Find where the given text appears and provide that cell's center as (X, Y) coordinate. 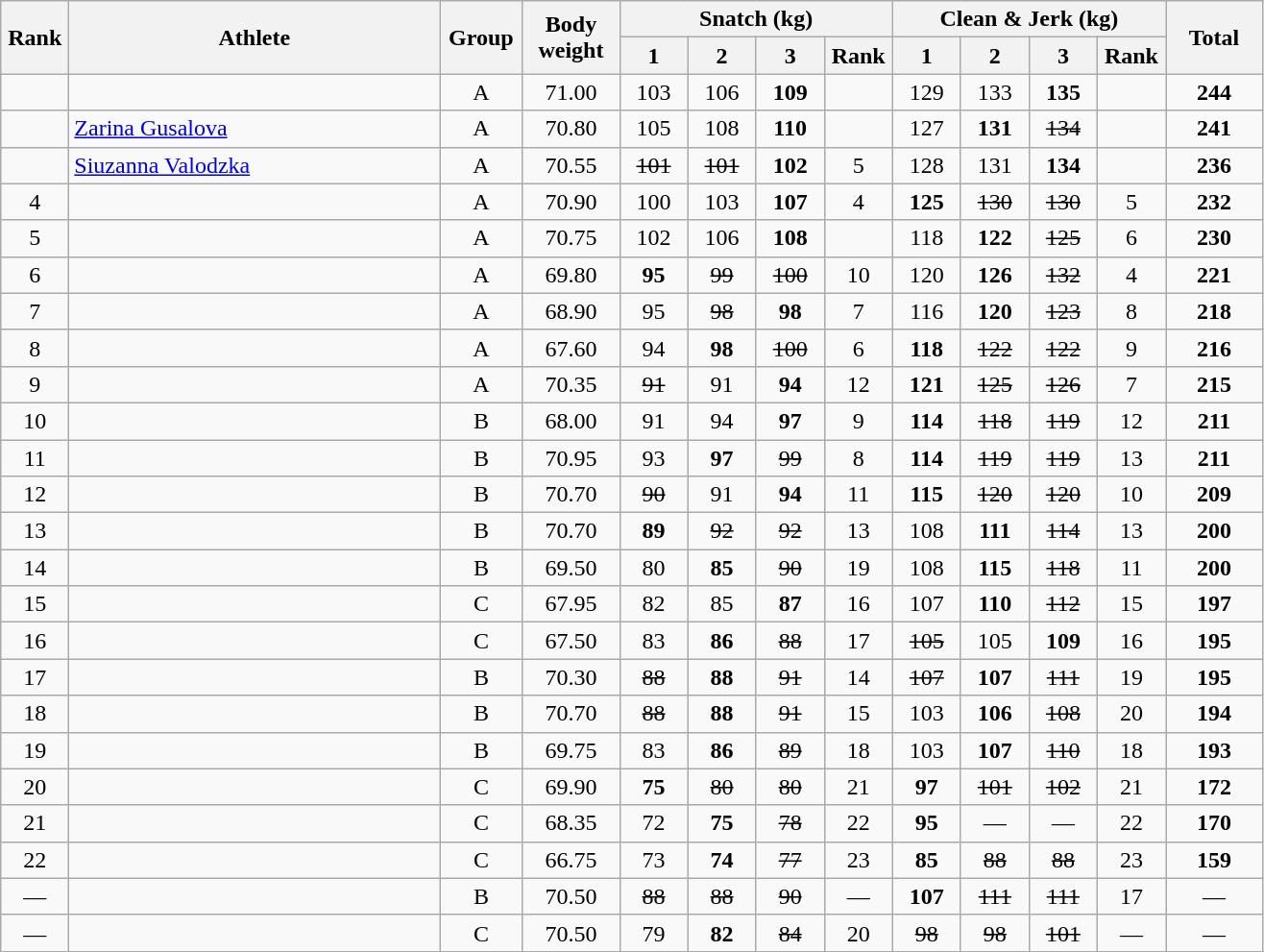
128 (926, 165)
Athlete (255, 37)
68.00 (571, 421)
73 (653, 860)
129 (926, 92)
Body weight (571, 37)
71.00 (571, 92)
79 (653, 933)
216 (1214, 348)
66.75 (571, 860)
244 (1214, 92)
215 (1214, 384)
241 (1214, 129)
133 (995, 92)
193 (1214, 750)
159 (1214, 860)
236 (1214, 165)
70.35 (571, 384)
77 (790, 860)
221 (1214, 275)
123 (1062, 311)
68.35 (571, 823)
218 (1214, 311)
Zarina Gusalova (255, 129)
Clean & Jerk (kg) (1029, 19)
116 (926, 311)
70.80 (571, 129)
69.90 (571, 787)
70.90 (571, 202)
112 (1062, 604)
135 (1062, 92)
70.55 (571, 165)
Siuzanna Valodzka (255, 165)
Total (1214, 37)
170 (1214, 823)
Group (481, 37)
209 (1214, 495)
67.95 (571, 604)
132 (1062, 275)
194 (1214, 714)
67.50 (571, 641)
93 (653, 458)
69.50 (571, 568)
121 (926, 384)
127 (926, 129)
Snatch (kg) (756, 19)
87 (790, 604)
74 (722, 860)
72 (653, 823)
84 (790, 933)
232 (1214, 202)
69.80 (571, 275)
70.75 (571, 238)
70.95 (571, 458)
69.75 (571, 750)
68.90 (571, 311)
197 (1214, 604)
70.30 (571, 677)
172 (1214, 787)
67.60 (571, 348)
230 (1214, 238)
78 (790, 823)
